Pinpoint the cell where the given text exists, returning its (x, y) midpoint coordinate. 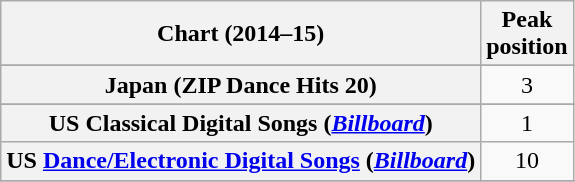
Peakposition (527, 34)
1 (527, 123)
10 (527, 161)
Japan (ZIP Dance Hits 20) (241, 85)
US Classical Digital Songs (Billboard) (241, 123)
US Dance/Electronic Digital Songs (Billboard) (241, 161)
Chart (2014–15) (241, 34)
3 (527, 85)
